From the cell containing the given text, extract its center point as (X, Y) coordinate. 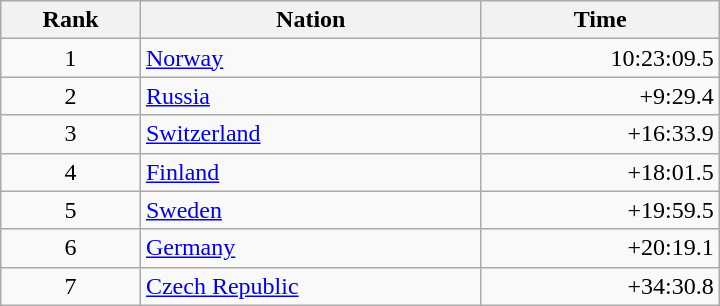
+9:29.4 (600, 96)
Rank (71, 20)
6 (71, 248)
+34:30.8 (600, 286)
Russia (310, 96)
Sweden (310, 210)
4 (71, 172)
Finland (310, 172)
Nation (310, 20)
+20:19.1 (600, 248)
+18:01.5 (600, 172)
5 (71, 210)
2 (71, 96)
10:23:09.5 (600, 58)
+19:59.5 (600, 210)
Norway (310, 58)
7 (71, 286)
1 (71, 58)
+16:33.9 (600, 134)
Time (600, 20)
Czech Republic (310, 286)
3 (71, 134)
Germany (310, 248)
Switzerland (310, 134)
